Provide the (X, Y) coordinate of the cell's center where the given text is located.  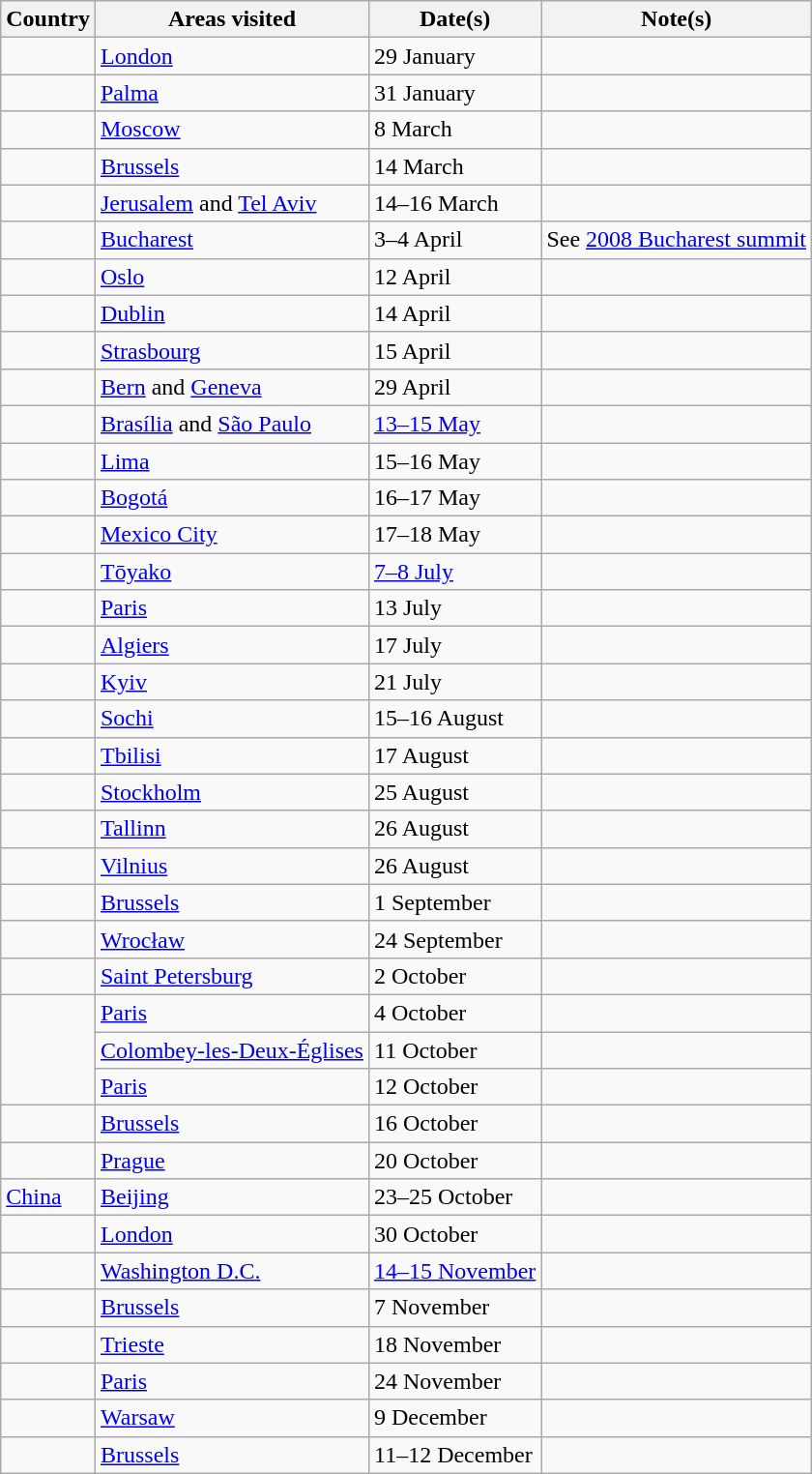
Jerusalem and Tel Aviv (232, 203)
Stockholm (232, 792)
Dublin (232, 313)
13 July (454, 608)
Mexico City (232, 535)
25 August (454, 792)
31 January (454, 93)
Bucharest (232, 240)
15–16 May (454, 461)
29 April (454, 387)
Palma (232, 93)
Bern and Geneva (232, 387)
12 April (454, 277)
Colombey-les-Deux-Églises (232, 1049)
30 October (454, 1234)
Bogotá (232, 498)
Warsaw (232, 1418)
Washington D.C. (232, 1271)
15–16 August (454, 719)
12 October (454, 1087)
Trieste (232, 1344)
23–25 October (454, 1197)
7 November (454, 1308)
Saint Petersburg (232, 976)
14–16 March (454, 203)
14 March (454, 166)
17–18 May (454, 535)
Sochi (232, 719)
Note(s) (677, 19)
Wrocław (232, 939)
29 January (454, 56)
14 April (454, 313)
13–15 May (454, 424)
16–17 May (454, 498)
Strasbourg (232, 350)
24 November (454, 1381)
Tōyako (232, 572)
Algiers (232, 645)
China (48, 1197)
16 October (454, 1124)
11–12 December (454, 1455)
4 October (454, 1013)
Moscow (232, 130)
See 2008 Bucharest summit (677, 240)
11 October (454, 1049)
2 October (454, 976)
Kyiv (232, 682)
20 October (454, 1161)
Tbilisi (232, 755)
Beijing (232, 1197)
15 April (454, 350)
24 September (454, 939)
Oslo (232, 277)
Date(s) (454, 19)
Lima (232, 461)
21 July (454, 682)
18 November (454, 1344)
9 December (454, 1418)
17 July (454, 645)
3–4 April (454, 240)
Prague (232, 1161)
1 September (454, 902)
14–15 November (454, 1271)
17 August (454, 755)
Tallinn (232, 829)
Vilnius (232, 866)
Country (48, 19)
Brasília and São Paulo (232, 424)
8 March (454, 130)
7–8 July (454, 572)
Areas visited (232, 19)
